Return [x, y] of the center of cell containing provided text 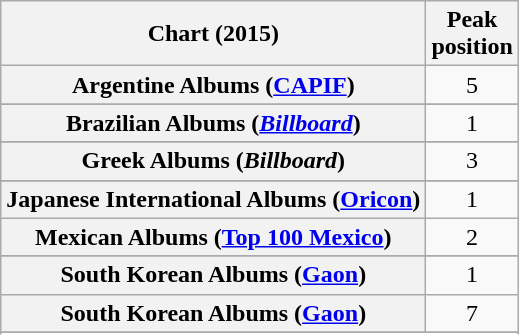
5 [472, 85]
Japanese International Albums (Oricon) [214, 199]
3 [472, 161]
Mexican Albums (Top 100 Mexico) [214, 237]
Argentine Albums (CAPIF) [214, 85]
Peakposition [472, 34]
Greek Albums (Billboard) [214, 161]
Brazilian Albums (Billboard) [214, 123]
7 [472, 313]
Chart (2015) [214, 34]
2 [472, 237]
